Find where the given text appears and provide that cell's center as (x, y) coordinate. 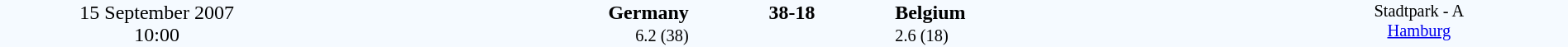
2.6 (18) (1082, 36)
Stadtpark - A Hamburg (1419, 23)
Belgium (1082, 12)
15 September 200710:00 (157, 23)
Germany (501, 12)
38-18 (791, 12)
6.2 (38) (501, 36)
